Return (X, Y) of the center of cell containing provided text 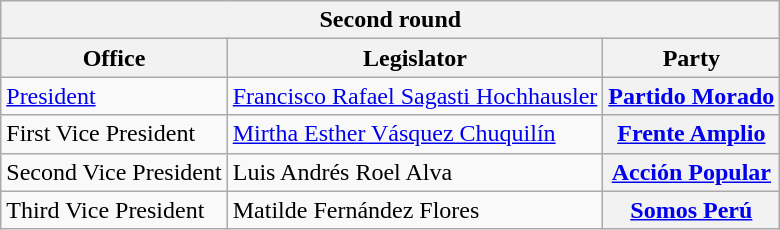
Second Vice President (114, 172)
Third Vice President (114, 210)
Partido Morado (692, 96)
Mirtha Esther Vásquez Chuquilín (415, 134)
Party (692, 58)
Legislator (415, 58)
Luis Andrés Roel Alva (415, 172)
Office (114, 58)
First Vice President (114, 134)
President (114, 96)
Second round (390, 20)
Acción Popular (692, 172)
Francisco Rafael Sagasti Hochhausler (415, 96)
Matilde Fernández Flores (415, 210)
Somos Perú (692, 210)
Frente Amplio (692, 134)
